Capture the cell that displays the provided text and extract its [X, Y] central coordinate. 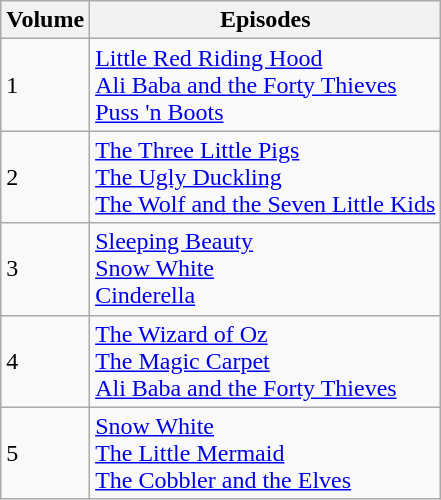
3 [46, 269]
4 [46, 361]
5 [46, 453]
The Wizard of OzThe Magic CarpetAli Baba and the Forty Thieves [266, 361]
Snow WhiteThe Little MermaidThe Cobbler and the Elves [266, 453]
The Three Little PigsThe Ugly DucklingThe Wolf and the Seven Little Kids [266, 177]
Episodes [266, 20]
Sleeping BeautySnow WhiteCinderella [266, 269]
2 [46, 177]
1 [46, 85]
Little Red Riding HoodAli Baba and the Forty ThievesPuss 'n Boots [266, 85]
Volume [46, 20]
